Return (x, y) of the center of cell containing provided text 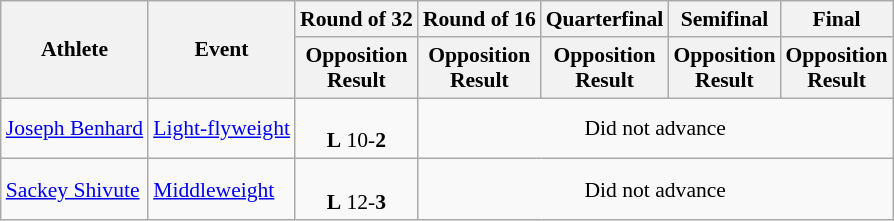
Light-flyweight (222, 128)
Quarterfinal (605, 19)
Athlete (74, 50)
Joseph Benhard (74, 128)
Final (836, 19)
L 12-3 (356, 190)
Round of 32 (356, 19)
Sackey Shivute (74, 190)
L 10-2 (356, 128)
Semifinal (724, 19)
Event (222, 50)
Middleweight (222, 190)
Round of 16 (480, 19)
